Return the [x, y] coordinate for the center point of the cell that contains the specified text.  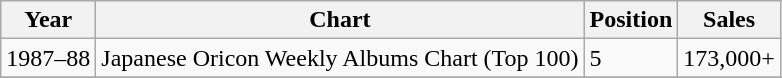
1987–88 [48, 58]
173,000+ [730, 58]
Chart [340, 20]
Sales [730, 20]
Year [48, 20]
Position [631, 20]
Japanese Oricon Weekly Albums Chart (Top 100) [340, 58]
5 [631, 58]
